Determine the [X, Y] coordinate at the center of the cell enclosing the given text.  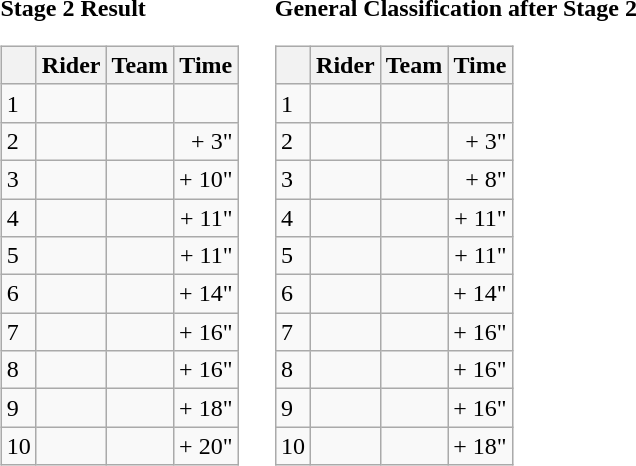
+ 10" [206, 179]
+ 20" [206, 446]
+ 8" [480, 179]
